Locate the cell with the specified text and output its [X, Y] center coordinate. 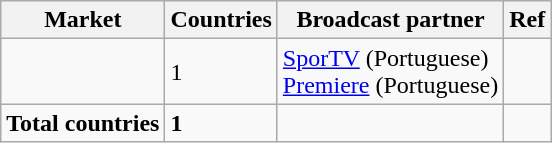
Market [83, 20]
Broadcast partner [390, 20]
SporTV (Portuguese) Premiere (Portuguese) [390, 72]
Total countries [83, 123]
Countries [221, 20]
Ref [528, 20]
